Search for the cell housing the specified text and yield its [x, y] center coordinate. 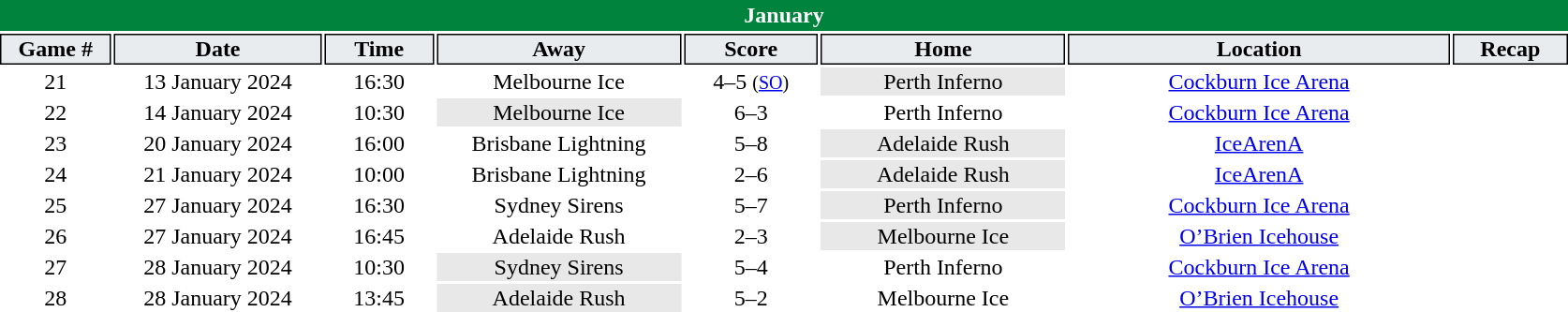
Date [218, 49]
Time [379, 49]
13 January 2024 [218, 82]
2–3 [751, 236]
10:00 [379, 174]
25 [56, 205]
2–6 [751, 174]
5–7 [751, 205]
21 January 2024 [218, 174]
21 [56, 82]
24 [56, 174]
5–2 [751, 298]
6–3 [751, 112]
5–8 [751, 143]
22 [56, 112]
26 [56, 236]
20 January 2024 [218, 143]
23 [56, 143]
Location [1259, 49]
16:45 [379, 236]
Game # [56, 49]
5–4 [751, 267]
Away [559, 49]
January [784, 15]
Recap [1510, 49]
28 [56, 298]
Score [751, 49]
13:45 [379, 298]
14 January 2024 [218, 112]
4–5 (SO) [751, 82]
27 [56, 267]
16:00 [379, 143]
Home [943, 49]
